Extract the (x, y) coordinate from the center of the cell holding the provided text.  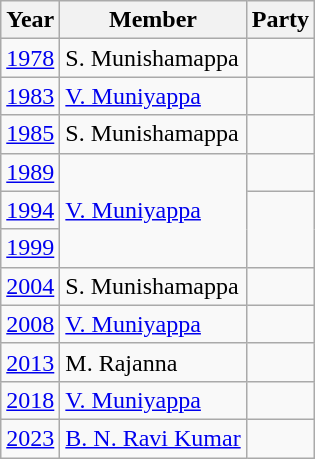
Party (280, 20)
2008 (30, 324)
1994 (30, 210)
B. N. Ravi Kumar (153, 438)
2004 (30, 286)
Member (153, 20)
Year (30, 20)
1983 (30, 96)
M. Rajanna (153, 362)
1978 (30, 58)
2013 (30, 362)
1989 (30, 172)
1985 (30, 134)
2018 (30, 400)
1999 (30, 248)
2023 (30, 438)
